For the text-containing cell, return its midpoint in (X, Y) coordinate format. 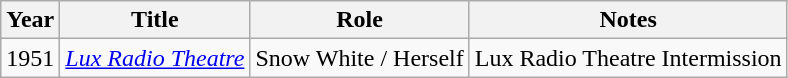
Lux Radio Theatre Intermission (628, 58)
Snow White / Herself (360, 58)
Notes (628, 20)
Lux Radio Theatre (155, 58)
1951 (30, 58)
Title (155, 20)
Year (30, 20)
Role (360, 20)
